Identify which cell holds the provided text, then report its [x, y] central coordinate. 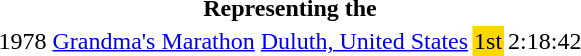
1st [488, 41]
Duluth, United States [364, 41]
Grandma's Marathon [154, 41]
